Capture the cell that displays the provided text and extract its (X, Y) central coordinate. 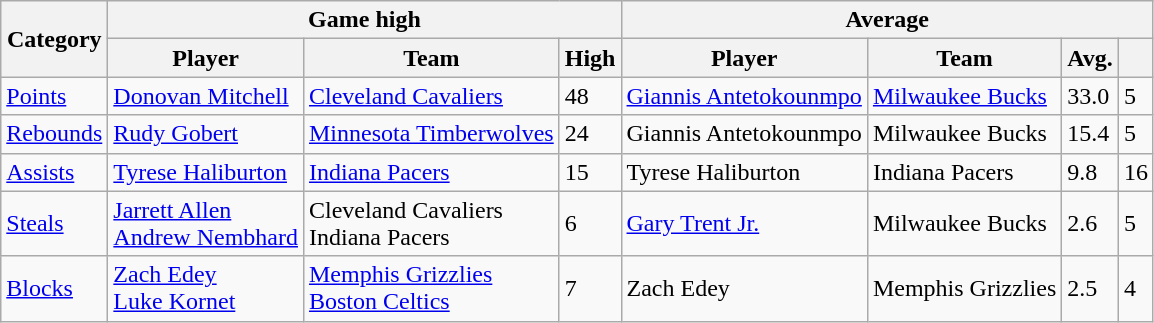
6 (590, 224)
2.5 (1090, 288)
9.8 (1090, 172)
Category (54, 39)
24 (590, 134)
2.6 (1090, 224)
Gary Trent Jr. (744, 224)
Rebounds (54, 134)
Donovan Mitchell (206, 96)
Assists (54, 172)
15 (590, 172)
Points (54, 96)
33.0 (1090, 96)
Zach Edey (744, 288)
High (590, 58)
Memphis Grizzlies (964, 288)
Memphis GrizzliesBoston Celtics (431, 288)
Cleveland Cavaliers (431, 96)
7 (590, 288)
48 (590, 96)
Minnesota Timberwolves (431, 134)
Game high (364, 20)
Rudy Gobert (206, 134)
Avg. (1090, 58)
15.4 (1090, 134)
4 (1136, 288)
Zach EdeyLuke Kornet (206, 288)
Jarrett AllenAndrew Nembhard (206, 224)
Average (887, 20)
Steals (54, 224)
Blocks (54, 288)
16 (1136, 172)
Cleveland CavaliersIndiana Pacers (431, 224)
